For the text-containing cell, return its midpoint in [x, y] coordinate format. 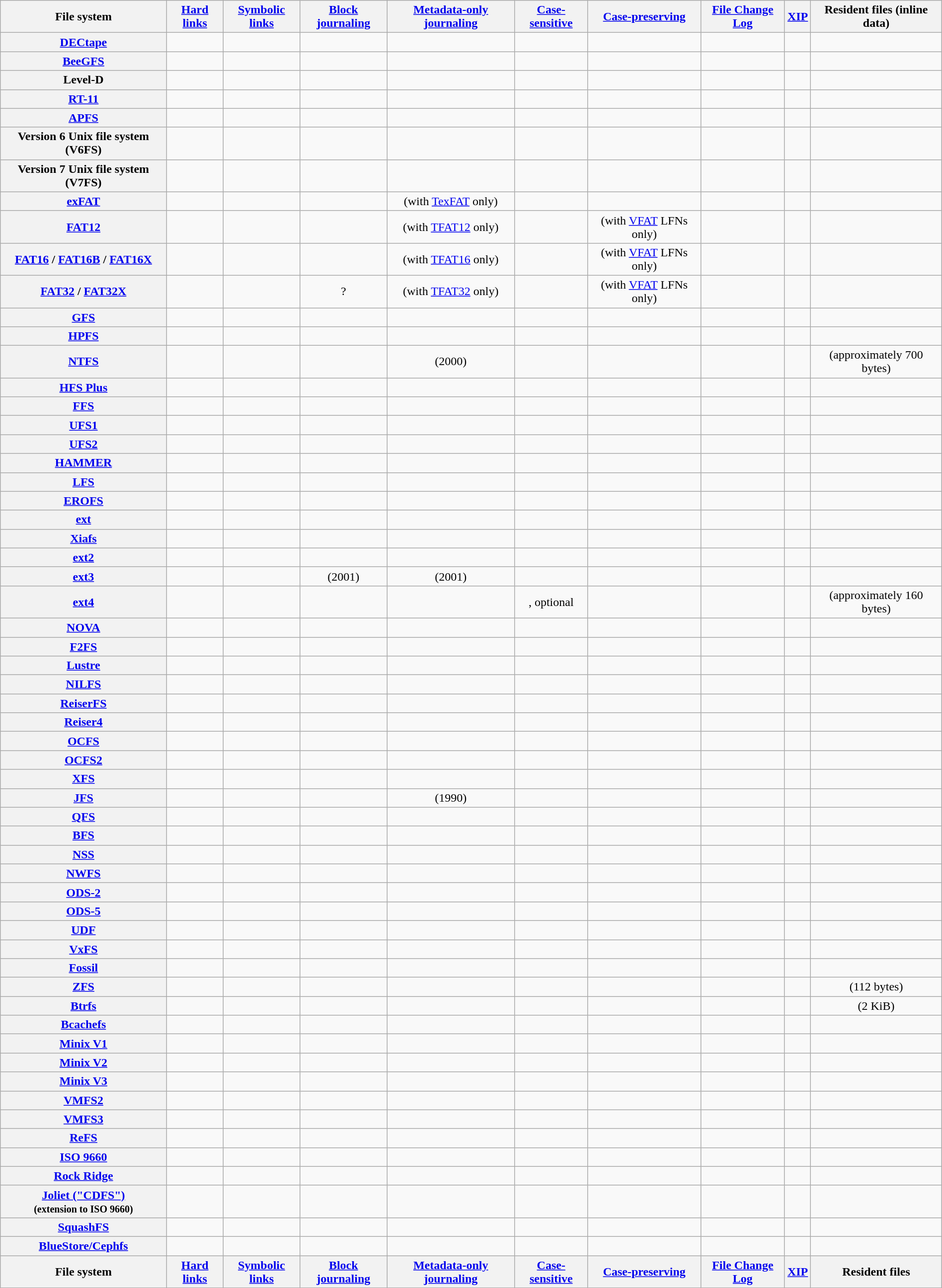
Lustre [83, 666]
QFS [83, 817]
Reiser4 [83, 722]
VMFS3 [83, 1119]
Xiafs [83, 538]
(2 KiB) [876, 1006]
Rock Ridge [83, 1176]
FFS [83, 406]
HAMMER [83, 463]
XFS [83, 779]
(with TexFAT only) [451, 201]
ext3 [83, 576]
UDF [83, 930]
Resident files [876, 1272]
GFS [83, 317]
Fossil [83, 968]
BeeGFS [83, 61]
VMFS2 [83, 1100]
(with TFAT32 only) [451, 291]
DECtape [83, 42]
APFS [83, 118]
Joliet ("CDFS")(extension to ISO 9660) [83, 1201]
ReFS [83, 1138]
ODS-2 [83, 892]
NILFS [83, 684]
(approximately 160 bytes) [876, 602]
, optional [551, 602]
(112 bytes) [876, 987]
UFS2 [83, 444]
HFS Plus [83, 387]
ReiserFS [83, 703]
Version 7 Unix file system (V7FS) [83, 176]
NSS [83, 854]
(1990) [451, 798]
ext4 [83, 602]
JFS [83, 798]
? [343, 291]
FAT16 / FAT16B / FAT16X [83, 259]
ZFS [83, 987]
ISO 9660 [83, 1157]
FAT12 [83, 227]
NTFS [83, 362]
RT-11 [83, 99]
Minix V1 [83, 1044]
LFS [83, 482]
ext [83, 520]
VxFS [83, 949]
UFS1 [83, 425]
BFS [83, 835]
BlueStore/Cephfs [83, 1246]
EROFS [83, 501]
Resident files (inline data) [876, 17]
NWFS [83, 873]
Btrfs [83, 1006]
exFAT [83, 201]
NOVA [83, 627]
Version 6 Unix file system (V6FS) [83, 143]
(approximately 700 bytes) [876, 362]
Minix V2 [83, 1062]
(with TFAT12 only) [451, 227]
(with TFAT16 only) [451, 259]
ext2 [83, 557]
ODS-5 [83, 911]
(2000) [451, 362]
Level-D [83, 80]
FAT32 / FAT32X [83, 291]
Minix V3 [83, 1081]
HPFS [83, 336]
Bcachefs [83, 1025]
OCFS [83, 741]
OCFS2 [83, 760]
SquashFS [83, 1227]
F2FS [83, 646]
